Search for the cell housing the specified text and yield its [x, y] center coordinate. 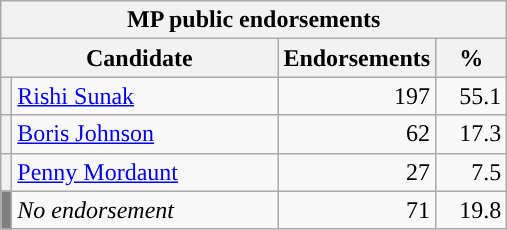
19.8 [472, 210]
Penny Mordaunt [145, 172]
Candidate [140, 58]
27 [357, 172]
71 [357, 210]
7.5 [472, 172]
Boris Johnson [145, 134]
No endorsement [145, 210]
Endorsements [357, 58]
62 [357, 134]
55.1 [472, 96]
17.3 [472, 134]
% [472, 58]
Rishi Sunak [145, 96]
197 [357, 96]
MP public endorsements [254, 20]
